For the text-containing cell, return its midpoint in [X, Y] coordinate format. 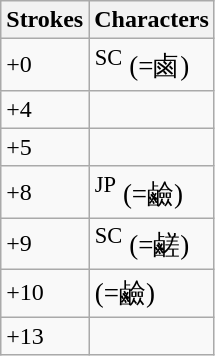
+0 [45, 64]
+9 [45, 244]
+5 [45, 147]
SC (=鹵) [152, 64]
+8 [45, 192]
(=鹼) [152, 293]
Strokes [45, 20]
+13 [45, 336]
+4 [45, 109]
+10 [45, 293]
Characters [152, 20]
JP (=鹼) [152, 192]
SC (=鹺) [152, 244]
